Search for the cell housing the specified text and yield its [X, Y] center coordinate. 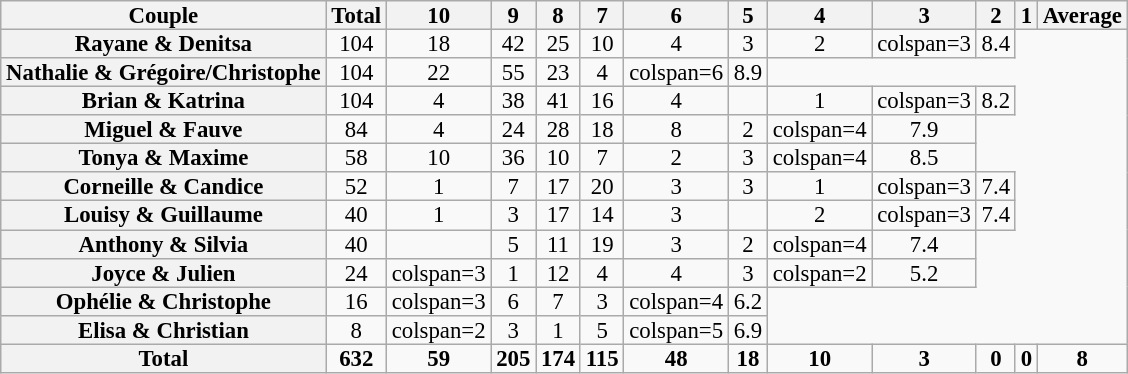
28 [558, 130]
colspan=5 [676, 330]
55 [514, 72]
8.9 [748, 72]
115 [602, 358]
7.9 [924, 130]
14 [602, 216]
Average [1082, 16]
58 [356, 158]
12 [558, 272]
Rayane & Denitsa [164, 44]
8.4 [996, 44]
19 [602, 244]
Elisa & Christian [164, 330]
Tonya & Maxime [164, 158]
11 [558, 244]
Louisy & Guillaume [164, 216]
Brian & Katrina [164, 102]
8.5 [924, 158]
632 [356, 358]
Joyce & Julien [164, 272]
25 [558, 44]
59 [438, 358]
8.2 [996, 102]
36 [514, 158]
174 [558, 358]
42 [514, 44]
Corneille & Candice [164, 186]
20 [602, 186]
Couple [164, 16]
6.9 [748, 330]
41 [558, 102]
84 [356, 130]
52 [356, 186]
Nathalie & Grégoire/Christophe [164, 72]
38 [514, 102]
Miguel & Fauve [164, 130]
5.2 [924, 272]
23 [558, 72]
colspan=6 [676, 72]
Ophélie & Christophe [164, 302]
Anthony & Silvia [164, 244]
48 [676, 358]
22 [438, 72]
205 [514, 358]
6.2 [748, 302]
9 [514, 16]
